For the text-containing cell, return its midpoint in (X, Y) coordinate format. 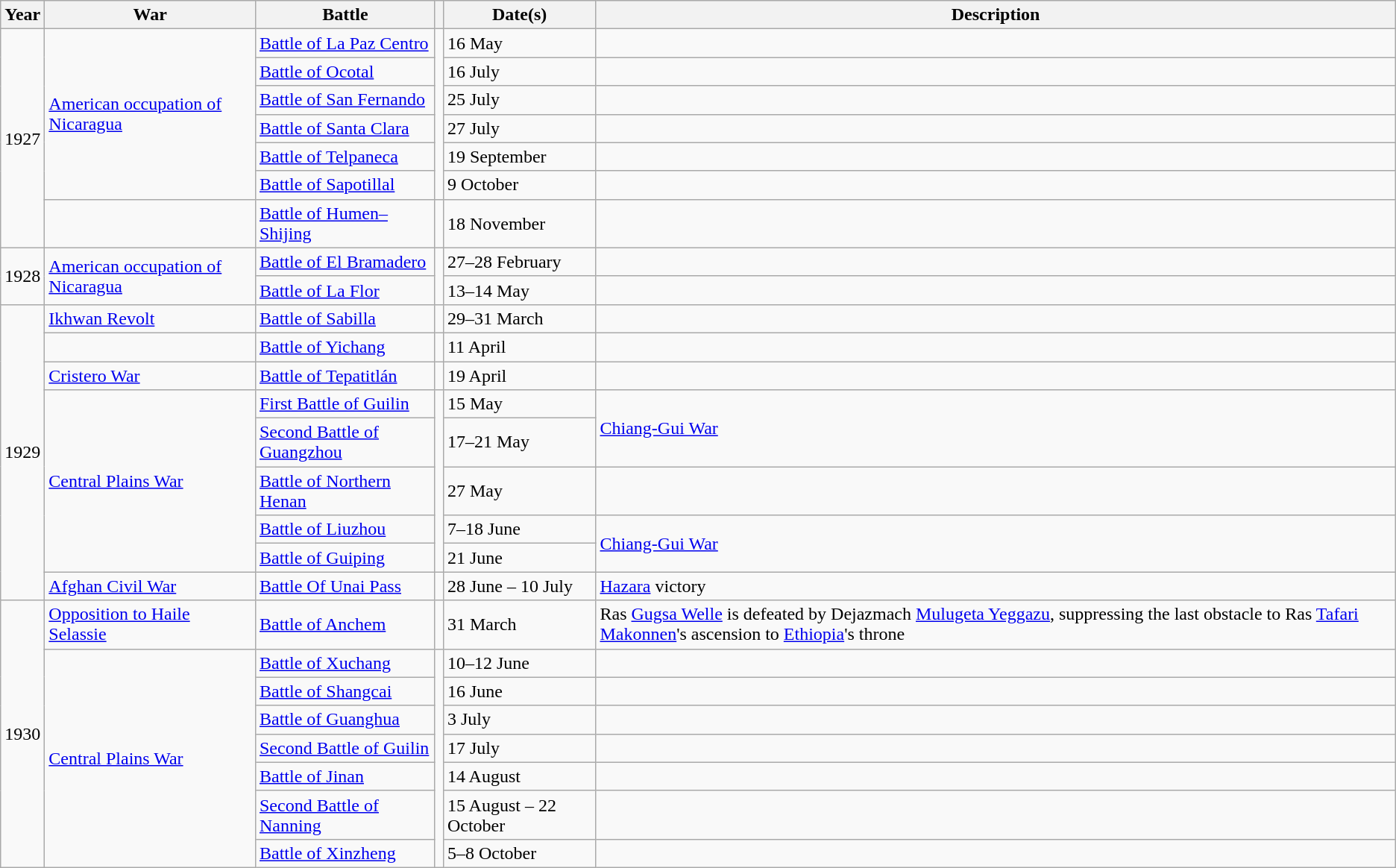
31 March (519, 625)
29–31 March (519, 318)
Battle of Xinzheng (345, 853)
1930 (22, 734)
Battle Of Unai Pass (345, 586)
Battle of Sapotillal (345, 185)
Battle of La Flor (345, 290)
Opposition to Haile Selassie (151, 625)
7–18 June (519, 529)
1928 (22, 276)
13–14 May (519, 290)
Battle of La Paz Centro (345, 43)
Battle of Yichang (345, 347)
Battle of Xuchang (345, 663)
Second Battle of Guilin (345, 748)
Battle of Shangcai (345, 691)
Ras Gugsa Welle is defeated by Dejazmach Mulugeta Yeggazu, suppressing the last obstacle to Ras Tafari Makonnen's ascension to Ethiopia's throne (996, 625)
Battle of Guanghua (345, 720)
27 July (519, 128)
10–12 June (519, 663)
27 May (519, 491)
Battle of Tepatitlán (345, 375)
Battle of Ocotal (345, 72)
3 July (519, 720)
Second Battle of Guangzhou (345, 443)
Cristero War (151, 375)
21 June (519, 558)
Afghan Civil War (151, 586)
17–21 May (519, 443)
16 June (519, 691)
18 November (519, 224)
14 August (519, 776)
War (151, 15)
19 April (519, 375)
1929 (22, 452)
Battle of Liuzhou (345, 529)
25 July (519, 100)
Hazara victory (996, 586)
16 May (519, 43)
15 August – 22 October (519, 814)
19 September (519, 157)
Battle of San Fernando (345, 100)
Battle of Northern Henan (345, 491)
Battle of Jinan (345, 776)
Battle of Humen–Shijing (345, 224)
16 July (519, 72)
Ikhwan Revolt (151, 318)
27–28 February (519, 262)
Date(s) (519, 15)
Battle of Sabilla (345, 318)
Battle of Santa Clara (345, 128)
Battle (345, 15)
5–8 October (519, 853)
11 April (519, 347)
1927 (22, 139)
Year (22, 15)
Battle of Anchem (345, 625)
Second Battle of Nanning (345, 814)
Battle of Guiping (345, 558)
Battle of El Bramadero (345, 262)
17 July (519, 748)
Description (996, 15)
9 October (519, 185)
15 May (519, 404)
First Battle of Guilin (345, 404)
28 June – 10 July (519, 586)
Battle of Telpaneca (345, 157)
